Detect which cell encompasses the target text, then output its (x, y) center coordinate. 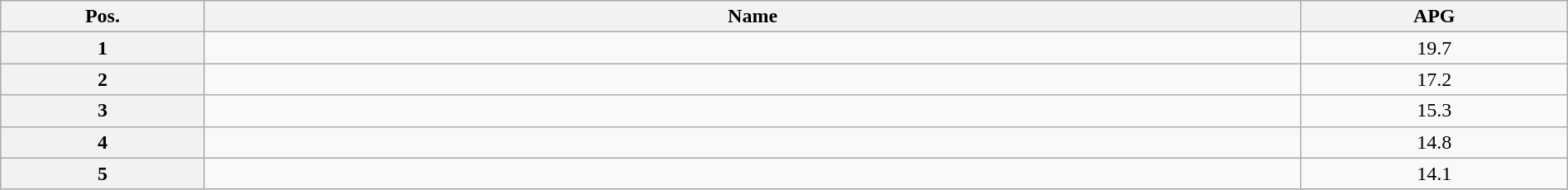
19.7 (1434, 48)
14.8 (1434, 142)
Name (753, 17)
1 (103, 48)
17.2 (1434, 79)
4 (103, 142)
APG (1434, 17)
3 (103, 111)
5 (103, 173)
Pos. (103, 17)
14.1 (1434, 173)
2 (103, 79)
15.3 (1434, 111)
